Output the [X, Y] coordinate of the center of the cell containing the given text.  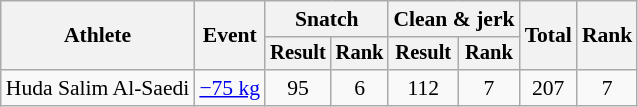
6 [360, 88]
Athlete [98, 36]
112 [423, 88]
Clean & jerk [454, 19]
207 [548, 88]
Huda Salim Al-Saedi [98, 88]
95 [298, 88]
−75 kg [230, 88]
Total [548, 36]
Snatch [326, 19]
Event [230, 36]
